Determine the [x, y] coordinate at the center of the cell enclosing the given text.  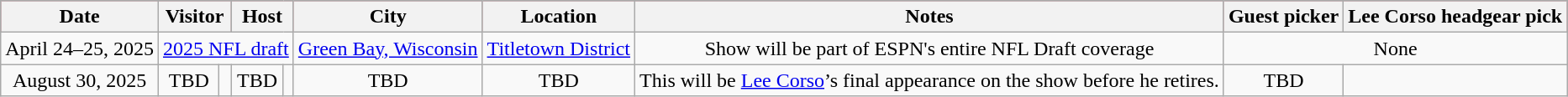
None [1395, 48]
Date [80, 17]
Lee Corso headgear pick [1455, 17]
April 24–25, 2025 [80, 48]
This will be Lee Corso’s final appearance on the show before he retires. [929, 80]
Visitor [194, 17]
Host [262, 17]
2025 NFL draft [225, 48]
Green Bay, Wisconsin [388, 48]
Show will be part of ESPN's entire NFL Draft coverage [929, 48]
Guest picker [1283, 17]
August 30, 2025 [80, 80]
City [388, 17]
Notes [929, 17]
Location [559, 17]
Titletown District [559, 48]
